Return the (x, y) coordinate for the center point of the cell that contains the specified text.  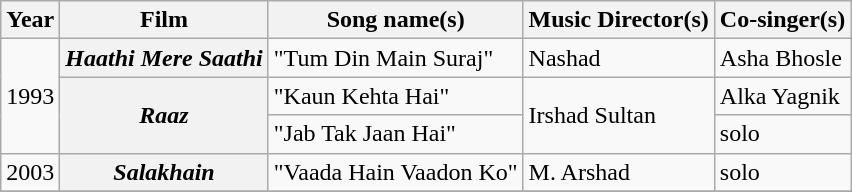
"Jab Tak Jaan Hai" (396, 134)
Haathi Mere Saathi (164, 58)
Nashad (618, 58)
1993 (30, 96)
Asha Bhosle (782, 58)
M. Arshad (618, 172)
Raaz (164, 115)
Salakhain (164, 172)
Film (164, 20)
Year (30, 20)
Co-singer(s) (782, 20)
"Tum Din Main Suraj" (396, 58)
Music Director(s) (618, 20)
"Vaada Hain Vaadon Ko" (396, 172)
2003 (30, 172)
Irshad Sultan (618, 115)
"Kaun Kehta Hai" (396, 96)
Alka Yagnik (782, 96)
Song name(s) (396, 20)
